Detect which cell encompasses the target text, then output its [X, Y] center coordinate. 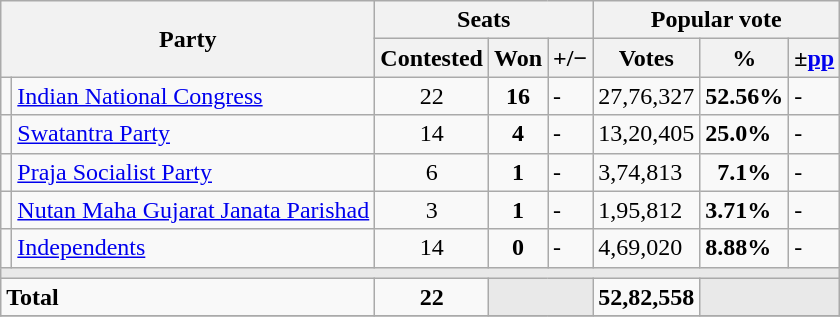
1,95,812 [646, 210]
Swatantra Party [194, 134]
3,74,813 [646, 172]
13,20,405 [646, 134]
8.88% [744, 248]
6 [432, 172]
52,82,558 [646, 297]
25.0% [744, 134]
16 [518, 96]
4 [518, 134]
Party [188, 39]
Independents [194, 248]
Won [518, 58]
Indian National Congress [194, 96]
52.56% [744, 96]
Votes [646, 58]
Total [188, 297]
3.71% [744, 210]
3 [432, 210]
0 [518, 248]
Seats [484, 20]
Praja Socialist Party [194, 172]
% [744, 58]
±pp [814, 58]
Popular vote [716, 20]
27,76,327 [646, 96]
Nutan Maha Gujarat Janata Parishad [194, 210]
Contested [432, 58]
4,69,020 [646, 248]
7.1% [744, 172]
+/− [570, 58]
